Output the (x, y) coordinate of the center of the cell containing the given text.  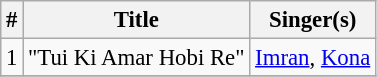
1 (12, 58)
Imran, Kona (313, 58)
"Tui Ki Amar Hobi Re" (136, 58)
Title (136, 20)
# (12, 20)
Singer(s) (313, 20)
